Search for the cell housing the specified text and yield its (X, Y) center coordinate. 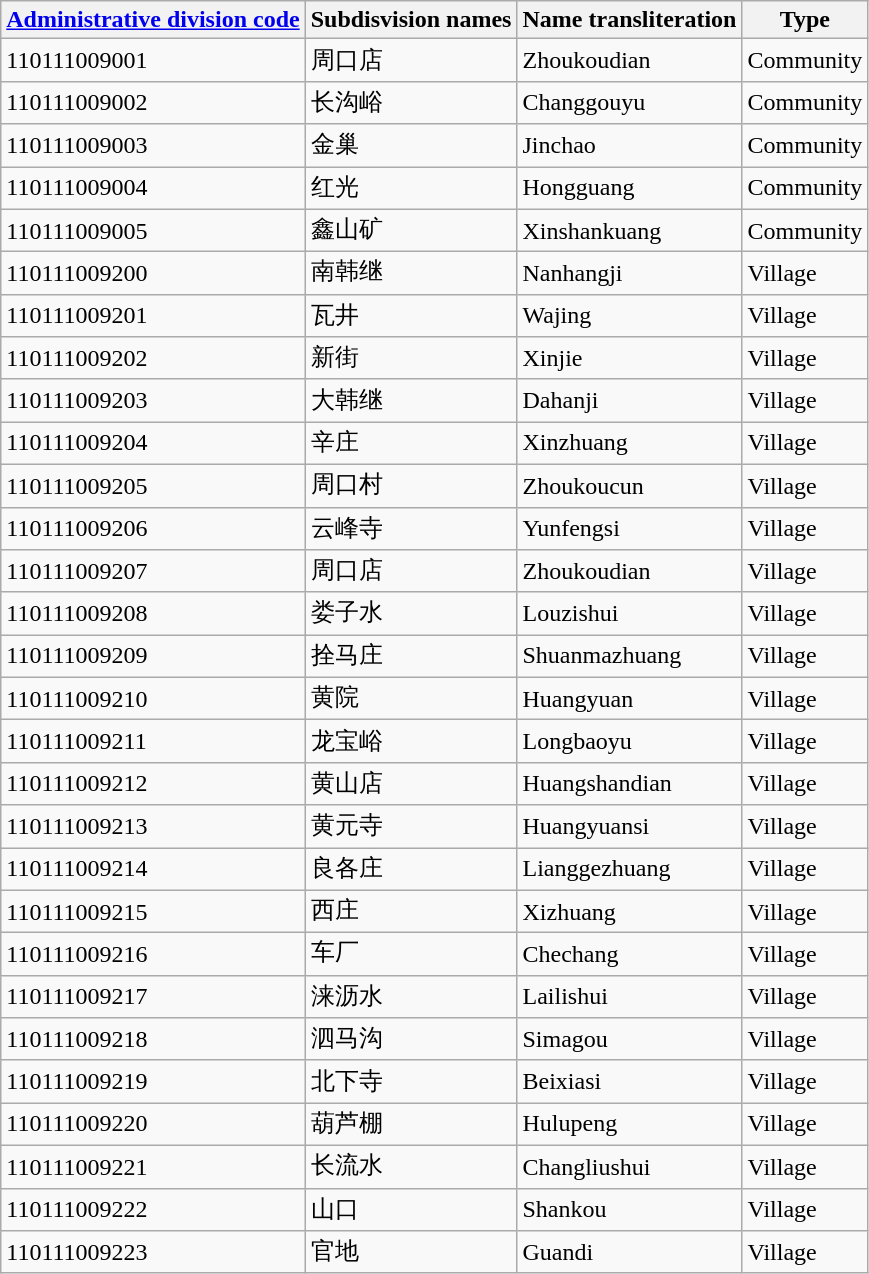
Huangyuansi (630, 826)
Name transliteration (630, 20)
黄元寺 (411, 826)
Lailishui (630, 996)
Simagou (630, 1040)
110111009222 (153, 1210)
北下寺 (411, 1082)
110111009207 (153, 572)
Changliushui (630, 1166)
110111009208 (153, 614)
Wajing (630, 316)
长沟峪 (411, 102)
110111009217 (153, 996)
110111009220 (153, 1124)
拴马庄 (411, 656)
110111009002 (153, 102)
Hulupeng (630, 1124)
110111009206 (153, 528)
Xizhuang (630, 912)
Zhoukoucun (630, 486)
Jinchao (630, 146)
110111009216 (153, 954)
110111009219 (153, 1082)
Hongguang (630, 188)
Nanhangji (630, 274)
110111009209 (153, 656)
良各庄 (411, 870)
Dahanji (630, 400)
Xinjie (630, 358)
Administrative division code (153, 20)
110111009210 (153, 698)
110111009204 (153, 444)
红光 (411, 188)
周口村 (411, 486)
Lianggezhuang (630, 870)
Xinshankuang (630, 230)
110111009004 (153, 188)
110111009003 (153, 146)
Guandi (630, 1252)
110111009205 (153, 486)
大韩继 (411, 400)
Xinzhuang (630, 444)
110111009214 (153, 870)
龙宝峪 (411, 742)
长流水 (411, 1166)
110111009200 (153, 274)
Huangyuan (630, 698)
葫芦棚 (411, 1124)
金巢 (411, 146)
110111009201 (153, 316)
110111009213 (153, 826)
泗马沟 (411, 1040)
Chechang (630, 954)
110111009215 (153, 912)
110111009203 (153, 400)
110111009211 (153, 742)
110111009221 (153, 1166)
Longbaoyu (630, 742)
110111009005 (153, 230)
西庄 (411, 912)
Type (805, 20)
新街 (411, 358)
Shuanmazhuang (630, 656)
Louzishui (630, 614)
山口 (411, 1210)
Beixiasi (630, 1082)
Shankou (630, 1210)
110111009223 (153, 1252)
Changgouyu (630, 102)
Subdisvision names (411, 20)
黄山店 (411, 784)
辛庄 (411, 444)
涞沥水 (411, 996)
Huangshandian (630, 784)
110111009202 (153, 358)
110111009218 (153, 1040)
110111009212 (153, 784)
瓦井 (411, 316)
Yunfengsi (630, 528)
官地 (411, 1252)
南韩继 (411, 274)
娄子水 (411, 614)
鑫山矿 (411, 230)
云峰寺 (411, 528)
110111009001 (153, 60)
车厂 (411, 954)
黄院 (411, 698)
